Identify which cell holds the provided text, then report its (x, y) central coordinate. 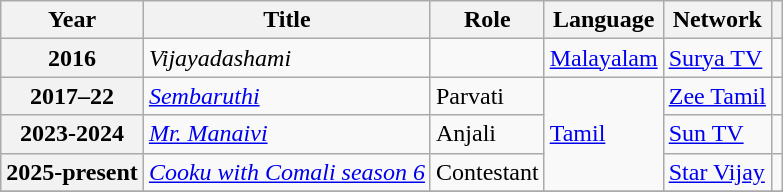
Title (286, 20)
Tamil (604, 134)
Year (72, 20)
Sun TV (717, 134)
Network (717, 20)
2017–22 (72, 96)
2025-present (72, 172)
Parvati (487, 96)
Surya TV (717, 58)
Zee Tamil (717, 96)
Mr. Manaivi (286, 134)
Language (604, 20)
Star Vijay (717, 172)
2023-2024 (72, 134)
Cooku with Comali season 6 (286, 172)
Malayalam (604, 58)
Role (487, 20)
Anjali (487, 134)
2016 (72, 58)
Sembaruthi (286, 96)
Vijayadashami (286, 58)
Contestant (487, 172)
